Search for the cell housing the specified text and yield its [X, Y] center coordinate. 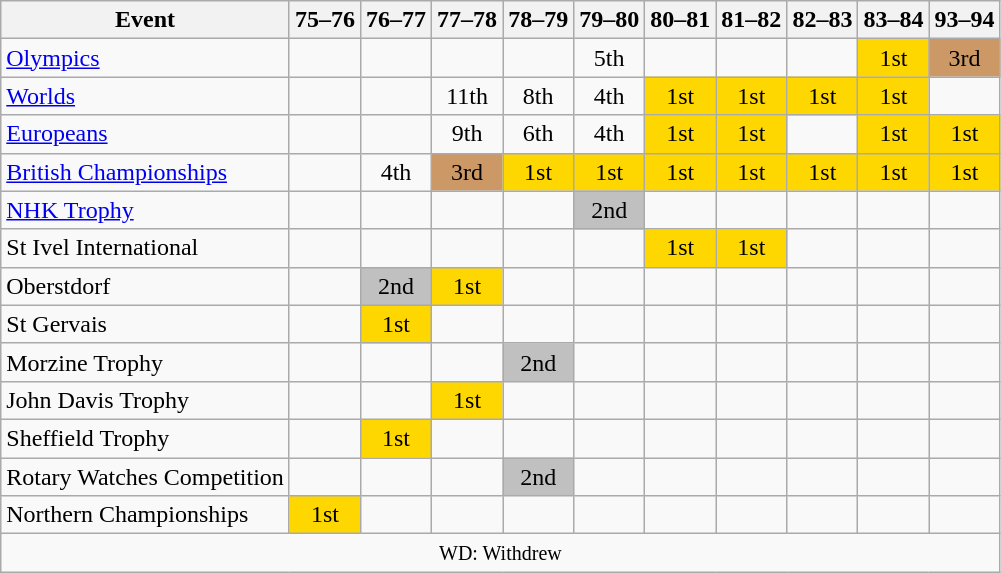
79–80 [610, 20]
75–76 [324, 20]
Sheffield Trophy [146, 438]
NHK Trophy [146, 210]
9th [468, 134]
British Championships [146, 172]
81–82 [752, 20]
St Ivel International [146, 248]
78–79 [538, 20]
77–78 [468, 20]
Morzine Trophy [146, 362]
93–94 [964, 20]
Oberstdorf [146, 286]
8th [538, 96]
Event [146, 20]
80–81 [680, 20]
82–83 [822, 20]
11th [468, 96]
83–84 [894, 20]
Northern Championships [146, 515]
Rotary Watches Competition [146, 477]
John Davis Trophy [146, 400]
Worlds [146, 96]
WD: Withdrew [500, 553]
5th [610, 58]
St Gervais [146, 324]
6th [538, 134]
Olympics [146, 58]
Europeans [146, 134]
76–77 [396, 20]
